Provide the [x, y] coordinate of the cell's center where the given text is located.  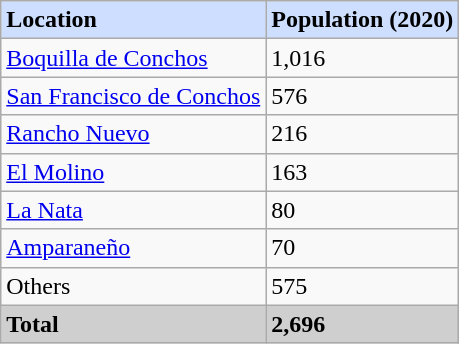
El Molino [134, 172]
80 [362, 210]
Total [134, 324]
Others [134, 286]
70 [362, 248]
Boquilla de Conchos [134, 58]
Location [134, 20]
216 [362, 134]
1,016 [362, 58]
San Francisco de Conchos [134, 96]
Rancho Nuevo [134, 134]
Population (2020) [362, 20]
576 [362, 96]
163 [362, 172]
2,696 [362, 324]
Amparaneño [134, 248]
575 [362, 286]
La Nata [134, 210]
